For the text-containing cell, return its midpoint in (x, y) coordinate format. 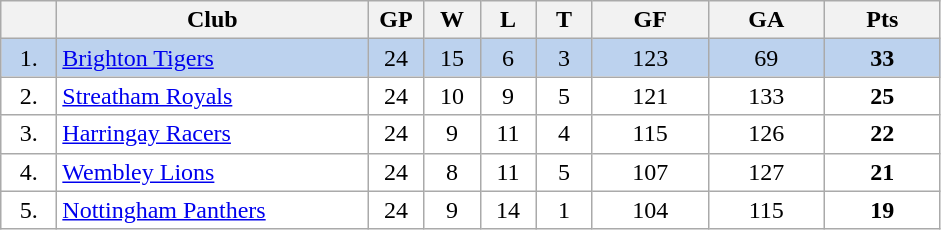
133 (766, 96)
4. (29, 172)
15 (452, 58)
GP (396, 20)
Pts (882, 20)
5. (29, 210)
22 (882, 134)
2. (29, 96)
GF (650, 20)
Streatham Royals (212, 96)
3. (29, 134)
W (452, 20)
3 (564, 58)
21 (882, 172)
25 (882, 96)
126 (766, 134)
33 (882, 58)
19 (882, 210)
L (508, 20)
Club (212, 20)
6 (508, 58)
Wembley Lions (212, 172)
1. (29, 58)
Harringay Racers (212, 134)
Nottingham Panthers (212, 210)
10 (452, 96)
8 (452, 172)
121 (650, 96)
1 (564, 210)
T (564, 20)
14 (508, 210)
127 (766, 172)
69 (766, 58)
123 (650, 58)
Brighton Tigers (212, 58)
107 (650, 172)
GA (766, 20)
4 (564, 134)
104 (650, 210)
